Output the [X, Y] coordinate of the center of the cell containing the given text.  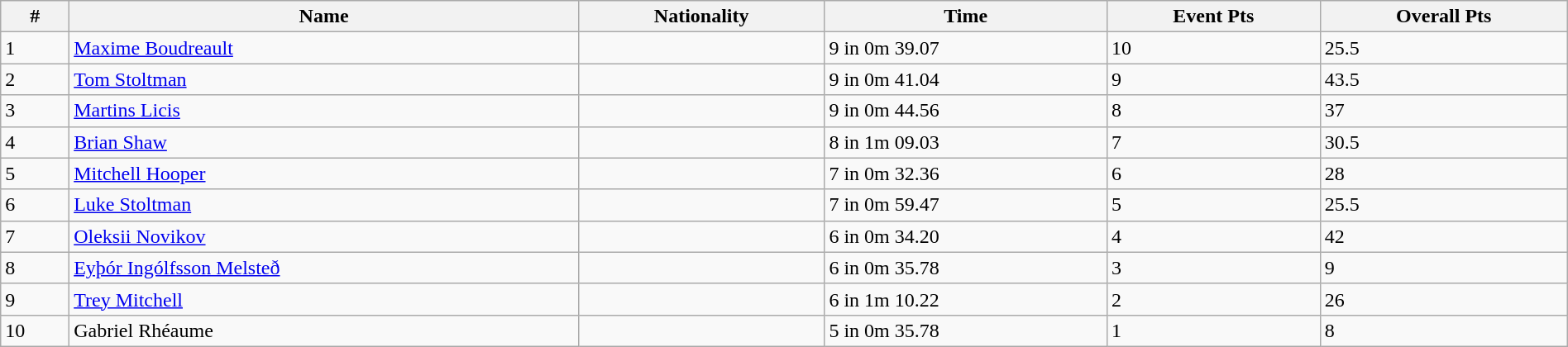
Name [324, 17]
28 [1444, 173]
Brian Shaw [324, 142]
Oleksii Novikov [324, 236]
# [35, 17]
5 in 0m 35.78 [966, 330]
6 in 0m 35.78 [966, 268]
Martins Licis [324, 111]
6 in 0m 34.20 [966, 236]
9 in 0m 41.04 [966, 79]
37 [1444, 111]
26 [1444, 299]
Event Pts [1213, 17]
9 in 0m 39.07 [966, 48]
6 in 1m 10.22 [966, 299]
30.5 [1444, 142]
Mitchell Hooper [324, 173]
Tom Stoltman [324, 79]
7 in 0m 32.36 [966, 173]
8 in 1m 09.03 [966, 142]
42 [1444, 236]
Eyþór Ingólfsson Melsteð [324, 268]
43.5 [1444, 79]
Nationality [701, 17]
Luke Stoltman [324, 205]
Time [966, 17]
9 in 0m 44.56 [966, 111]
Overall Pts [1444, 17]
7 in 0m 59.47 [966, 205]
Trey Mitchell [324, 299]
Gabriel Rhéaume [324, 330]
Maxime Boudreault [324, 48]
